Find where the given text appears and provide that cell's center as [X, Y] coordinate. 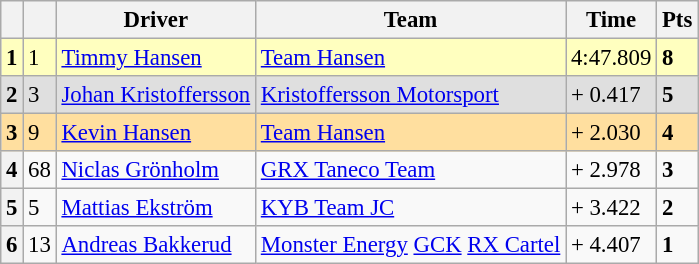
Time [612, 20]
+ 2.030 [612, 133]
Kevin Hansen [156, 133]
9 [40, 133]
68 [40, 170]
Driver [156, 20]
+ 3.422 [612, 208]
13 [40, 245]
Team [410, 20]
Pts [678, 20]
Mattias Ekström [156, 208]
+ 4.407 [612, 245]
6 [12, 245]
Niclas Grönholm [156, 170]
Johan Kristoffersson [156, 95]
Monster Energy GCK RX Cartel [410, 245]
Kristoffersson Motorsport [410, 95]
Timmy Hansen [156, 58]
8 [678, 58]
KYB Team JC [410, 208]
+ 2.978 [612, 170]
Andreas Bakkerud [156, 245]
GRX Taneco Team [410, 170]
+ 0.417 [612, 95]
4:47.809 [612, 58]
